Detect which cell encompasses the target text, then output its (X, Y) center coordinate. 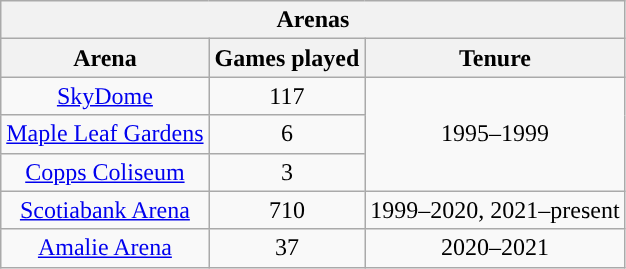
6 (287, 134)
Arena (105, 58)
Copps Coliseum (105, 172)
Tenure (495, 58)
117 (287, 96)
1999–2020, 2021–present (495, 210)
Scotiabank Arena (105, 210)
2020–2021 (495, 248)
Arenas (313, 20)
710 (287, 210)
Maple Leaf Gardens (105, 134)
SkyDome (105, 96)
Amalie Arena (105, 248)
3 (287, 172)
Games played (287, 58)
37 (287, 248)
1995–1999 (495, 134)
